Return [x, y] of the center of cell containing provided text 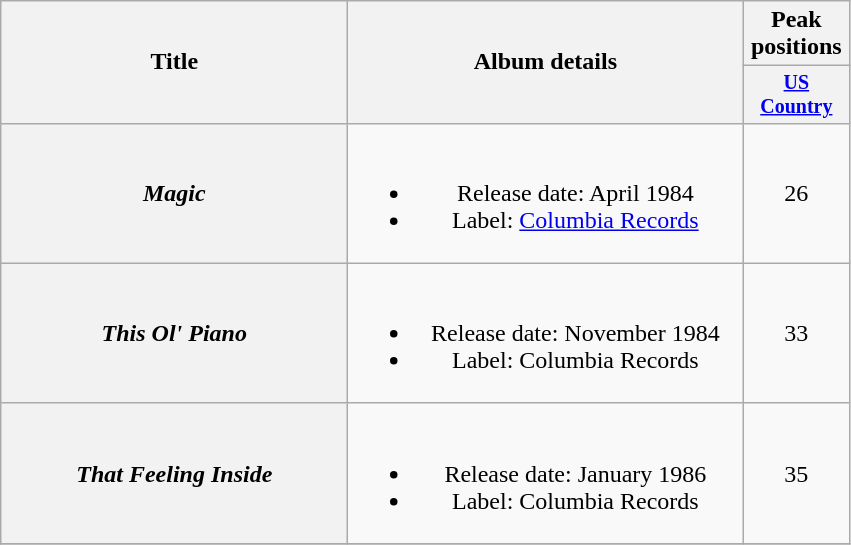
35 [796, 473]
This Ol' Piano [174, 333]
Peakpositions [796, 34]
Release date: January 1986Label: Columbia Records [546, 473]
Title [174, 62]
US Country [796, 94]
26 [796, 193]
That Feeling Inside [174, 473]
Release date: November 1984Label: Columbia Records [546, 333]
Magic [174, 193]
Album details [546, 62]
33 [796, 333]
Release date: April 1984Label: Columbia Records [546, 193]
